Return [X, Y] of the center of cell containing provided text 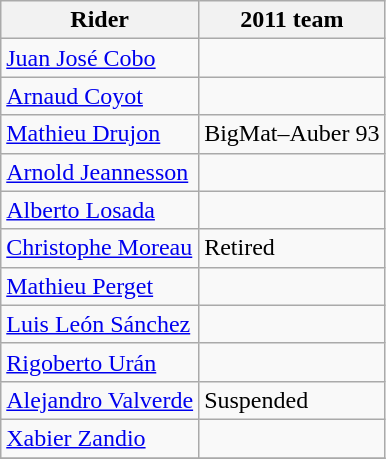
Rider [100, 20]
Arnaud Coyot [100, 96]
Christophe Moreau [100, 248]
Juan José Cobo [100, 58]
2011 team [292, 20]
Xabier Zandio [100, 438]
Mathieu Drujon [100, 134]
BigMat–Auber 93 [292, 134]
Luis León Sánchez [100, 324]
Rigoberto Urán [100, 362]
Suspended [292, 400]
Alejandro Valverde [100, 400]
Retired [292, 248]
Arnold Jeannesson [100, 172]
Mathieu Perget [100, 286]
Alberto Losada [100, 210]
